Locate the cell with the specified text and output its (X, Y) center coordinate. 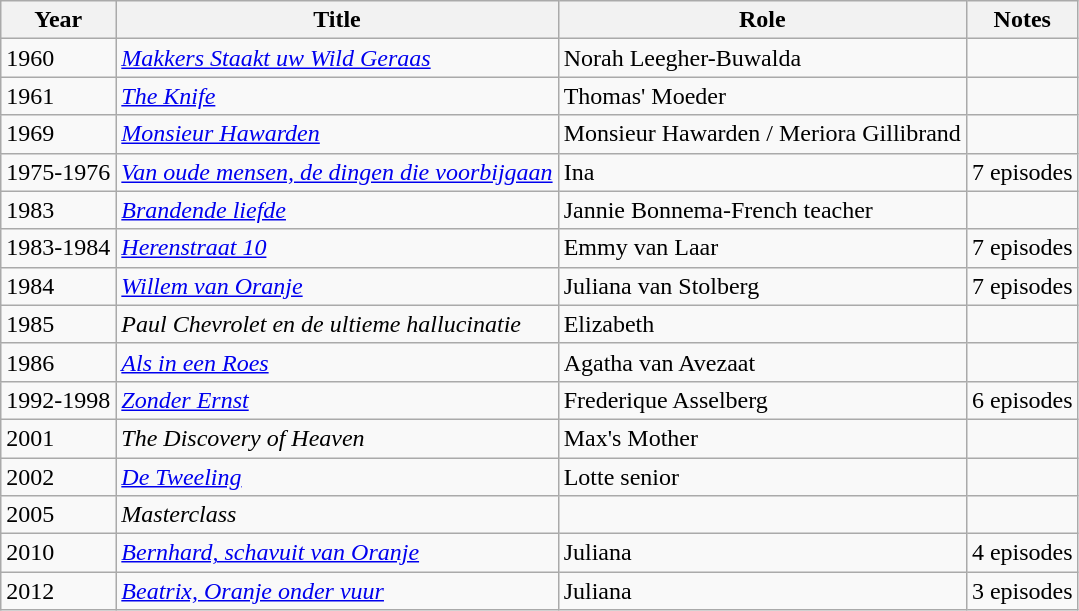
Bernhard, schavuit van Oranje (337, 553)
1985 (58, 324)
2012 (58, 591)
Agatha van Avezaat (762, 362)
Monsieur Hawarden (337, 134)
Frederique Asselberg (762, 400)
1986 (58, 362)
Monsieur Hawarden / Meriora Gillibrand (762, 134)
Notes (1022, 20)
Max's Mother (762, 438)
2001 (58, 438)
Juliana van Stolberg (762, 286)
De Tweeling (337, 477)
Ina (762, 172)
The Knife (337, 96)
Als in een Roes (337, 362)
1960 (58, 58)
Herenstraat 10 (337, 248)
Van oude mensen, de dingen die voorbijgaan (337, 172)
6 episodes (1022, 400)
Brandende liefde (337, 210)
1961 (58, 96)
2010 (58, 553)
3 episodes (1022, 591)
1983-1984 (58, 248)
The Discovery of Heaven (337, 438)
Lotte senior (762, 477)
Zonder Ernst (337, 400)
Role (762, 20)
Thomas' Moeder (762, 96)
Elizabeth (762, 324)
1983 (58, 210)
1984 (58, 286)
Year (58, 20)
Title (337, 20)
Paul Chevrolet en de ultieme hallucinatie (337, 324)
Masterclass (337, 515)
1992-1998 (58, 400)
1975-1976 (58, 172)
Makkers Staakt uw Wild Geraas (337, 58)
Norah Leegher-Buwalda (762, 58)
Emmy van Laar (762, 248)
1969 (58, 134)
4 episodes (1022, 553)
2005 (58, 515)
Jannie Bonnema-French teacher (762, 210)
Beatrix, Oranje onder vuur (337, 591)
2002 (58, 477)
Willem van Oranje (337, 286)
